Return [x, y] of the center of cell containing provided text 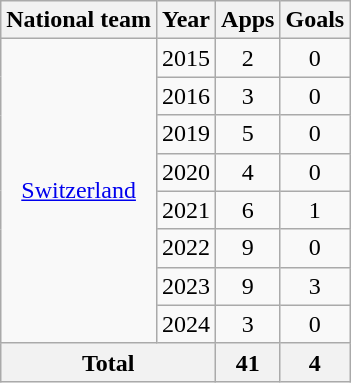
2016 [186, 96]
Year [186, 20]
Total [108, 362]
2023 [186, 286]
2024 [186, 324]
2 [248, 58]
Goals [315, 20]
2021 [186, 210]
6 [248, 210]
2019 [186, 134]
National team [79, 20]
Apps [248, 20]
1 [315, 210]
5 [248, 134]
41 [248, 362]
2015 [186, 58]
2022 [186, 248]
Switzerland [79, 191]
2020 [186, 172]
